Search for the cell housing the specified text and yield its (x, y) center coordinate. 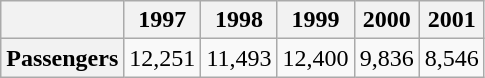
1999 (316, 20)
Passengers (62, 58)
1997 (162, 20)
8,546 (452, 58)
2001 (452, 20)
2000 (386, 20)
11,493 (239, 58)
9,836 (386, 58)
12,251 (162, 58)
12,400 (316, 58)
1998 (239, 20)
